Locate the cell with the specified text and output its (x, y) center coordinate. 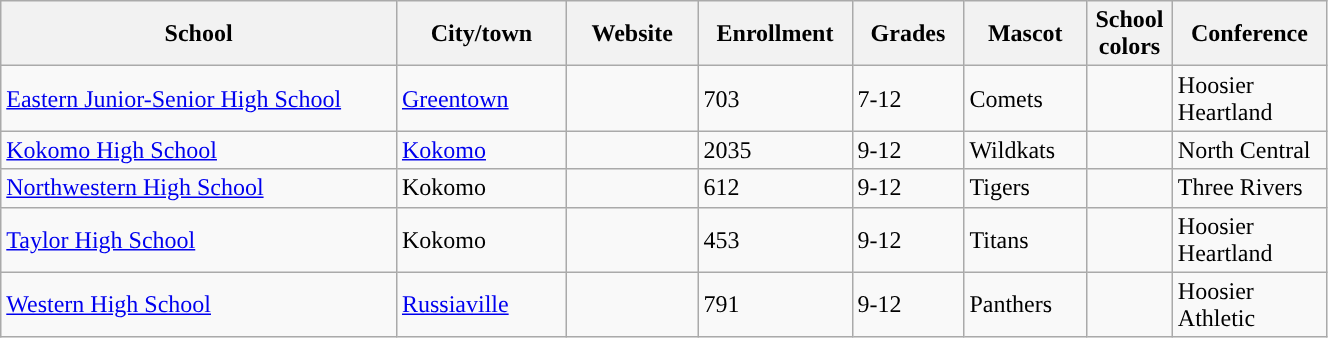
Eastern Junior-Senior High School (199, 98)
Greentown (481, 98)
North Central (1249, 150)
Titans (1026, 240)
Conference (1249, 34)
Website (632, 34)
Enrollment (775, 34)
School (199, 34)
Mascot (1026, 34)
Western High School (199, 304)
2035 (775, 150)
Grades (908, 34)
612 (775, 188)
Comets (1026, 98)
School colors (1130, 34)
Taylor High School (199, 240)
Northwestern High School (199, 188)
Tigers (1026, 188)
Panthers (1026, 304)
Russiaville (481, 304)
703 (775, 98)
Hoosier Athletic (1249, 304)
Kokomo High School (199, 150)
453 (775, 240)
7-12 (908, 98)
City/town (481, 34)
Three Rivers (1249, 188)
Wildkats (1026, 150)
791 (775, 304)
